Search for the cell housing the specified text and yield its (X, Y) center coordinate. 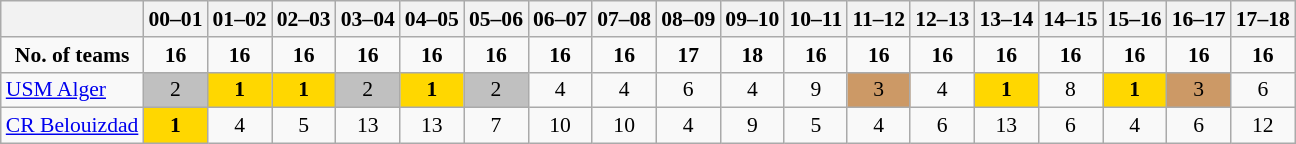
09–10 (752, 19)
14–15 (1070, 19)
08–09 (688, 19)
07–08 (624, 19)
17 (688, 55)
06–07 (560, 19)
USM Alger (72, 90)
12–13 (942, 19)
CR Belouizdad (72, 126)
00–01 (175, 19)
02–03 (304, 19)
16–17 (1199, 19)
13–14 (1006, 19)
No. of teams (72, 55)
7 (496, 126)
05–06 (496, 19)
10–11 (816, 19)
8 (1070, 90)
17–18 (1263, 19)
01–02 (239, 19)
11–12 (878, 19)
18 (752, 55)
12 (1263, 126)
03–04 (368, 19)
04–05 (432, 19)
15–16 (1135, 19)
